For the text-containing cell, return its midpoint in (X, Y) coordinate format. 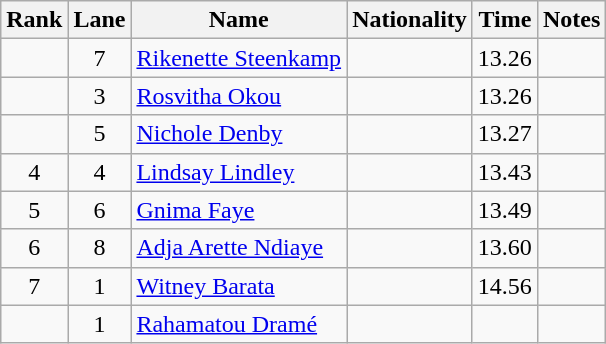
13.60 (504, 248)
Witney Barata (239, 286)
Name (239, 20)
Lane (100, 20)
Adja Arette Ndiaye (239, 248)
Rahamatou Dramé (239, 324)
Nationality (410, 20)
Notes (571, 20)
Nichole Denby (239, 134)
14.56 (504, 286)
8 (100, 248)
Rosvitha Okou (239, 96)
Rikenette Steenkamp (239, 58)
3 (100, 96)
13.43 (504, 172)
Rank (34, 20)
Gnima Faye (239, 210)
13.27 (504, 134)
Time (504, 20)
13.49 (504, 210)
Lindsay Lindley (239, 172)
